For the text-containing cell, return its midpoint in [x, y] coordinate format. 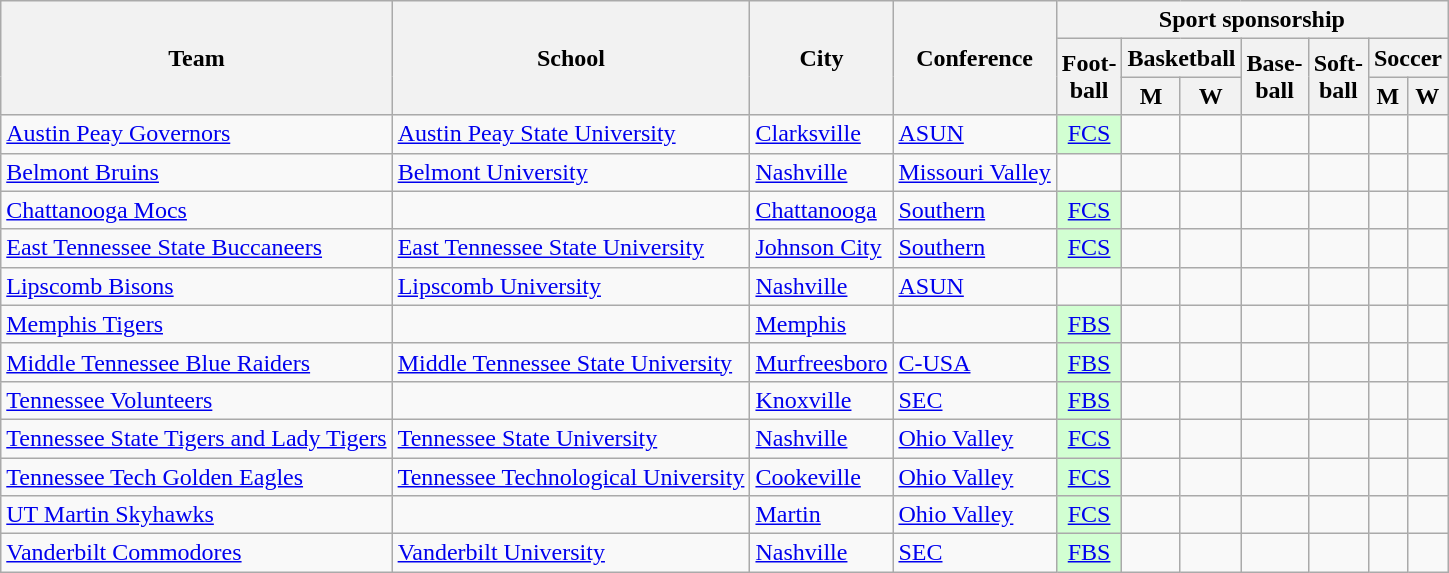
Soft-ball [1338, 77]
Middle Tennessee State University [571, 362]
Martin [822, 515]
Soccer [1408, 58]
Base-ball [1274, 77]
C-USA [974, 362]
Tennessee Technological University [571, 477]
Belmont Bruins [196, 172]
Memphis [822, 324]
Team [196, 58]
Missouri Valley [974, 172]
Memphis Tigers [196, 324]
School [571, 58]
Chattanooga [822, 210]
Tennessee State Tigers and Lady Tigers [196, 438]
Middle Tennessee Blue Raiders [196, 362]
Clarksville [822, 134]
Lipscomb Bisons [196, 286]
Tennessee State University [571, 438]
Tennessee Tech Golden Eagles [196, 477]
Conference [974, 58]
Chattanooga Mocs [196, 210]
Vanderbilt Commodores [196, 553]
Belmont University [571, 172]
Murfreesboro [822, 362]
UT Martin Skyhawks [196, 515]
East Tennessee State Buccaneers [196, 248]
Tennessee Volunteers [196, 400]
Lipscomb University [571, 286]
Vanderbilt University [571, 553]
Cookeville [822, 477]
Johnson City [822, 248]
Knoxville [822, 400]
Austin Peay Governors [196, 134]
Foot-ball [1089, 77]
Sport sponsorship [1252, 20]
Basketball [1182, 58]
East Tennessee State University [571, 248]
City [822, 58]
Austin Peay State University [571, 134]
